Determine the (x, y) coordinate at the center of the cell enclosing the given text.  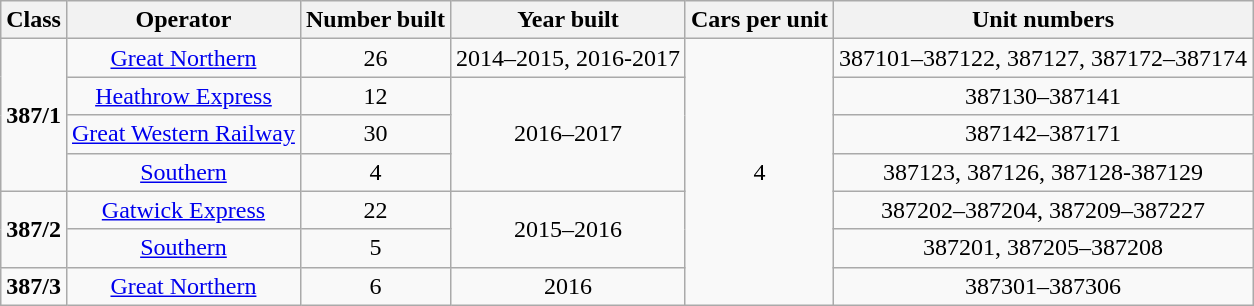
387142–387171 (1042, 134)
387130–387141 (1042, 96)
Great Western Railway (183, 134)
387201, 387205–387208 (1042, 248)
Unit numbers (1042, 20)
Cars per unit (759, 20)
387/3 (34, 286)
387101–387122, 387127, 387172–387174 (1042, 58)
Gatwick Express (183, 210)
Number built (375, 20)
2016–2017 (568, 134)
26 (375, 58)
30 (375, 134)
Class (34, 20)
387202–387204, 387209–387227 (1042, 210)
5 (375, 248)
387301–387306 (1042, 286)
Operator (183, 20)
12 (375, 96)
387/1 (34, 115)
2016 (568, 286)
387/2 (34, 229)
Year built (568, 20)
2014–2015, 2016-2017 (568, 58)
387123, 387126, 387128-387129 (1042, 172)
Heathrow Express (183, 96)
2015–2016 (568, 229)
6 (375, 286)
22 (375, 210)
